Pinpoint the cell where the given text exists, returning its (x, y) midpoint coordinate. 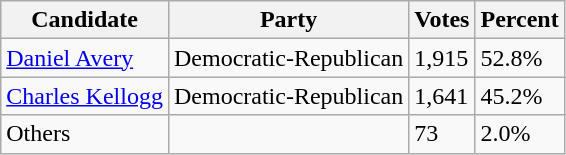
Daniel Avery (85, 58)
1,915 (442, 58)
Charles Kellogg (85, 96)
1,641 (442, 96)
45.2% (520, 96)
73 (442, 134)
Party (288, 20)
Percent (520, 20)
Candidate (85, 20)
Others (85, 134)
52.8% (520, 58)
Votes (442, 20)
2.0% (520, 134)
